Locate the cell with the specified text and output its (X, Y) center coordinate. 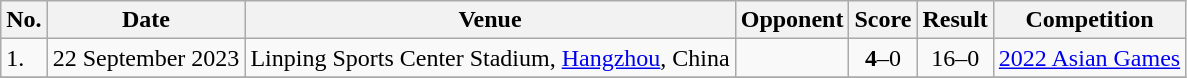
No. (24, 20)
Venue (490, 20)
Score (883, 20)
16–0 (955, 58)
Date (146, 20)
Opponent (792, 20)
1. (24, 58)
2022 Asian Games (1089, 58)
Result (955, 20)
Competition (1089, 20)
4–0 (883, 58)
22 September 2023 (146, 58)
Linping Sports Center Stadium, Hangzhou, China (490, 58)
